Return (x, y) of the center of cell containing provided text 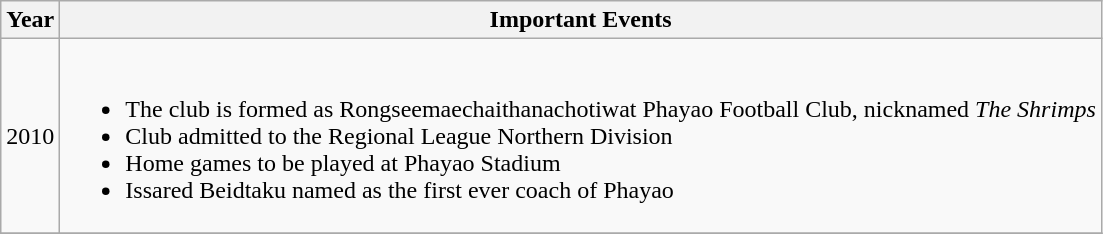
Year (30, 20)
Important Events (581, 20)
2010 (30, 136)
